Find where the given text appears and provide that cell's center as (x, y) coordinate. 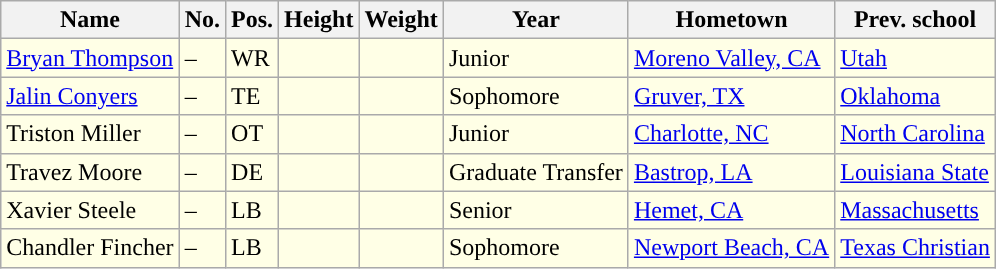
Name (90, 20)
Height (319, 20)
WR (252, 58)
OT (252, 134)
DE (252, 172)
Xavier Steele (90, 210)
Year (536, 20)
Travez Moore (90, 172)
TE (252, 96)
Chandler Fincher (90, 248)
No. (202, 20)
Charlotte, NC (731, 134)
Pos. (252, 20)
Louisiana State (916, 172)
Graduate Transfer (536, 172)
Moreno Valley, CA (731, 58)
Gruver, TX (731, 96)
Bastrop, LA (731, 172)
Hometown (731, 20)
Bryan Thompson (90, 58)
Texas Christian (916, 248)
Jalin Conyers (90, 96)
Senior (536, 210)
Hemet, CA (731, 210)
Newport Beach, CA (731, 248)
Prev. school (916, 20)
Triston Miller (90, 134)
Utah (916, 58)
North Carolina (916, 134)
Weight (401, 20)
Oklahoma (916, 96)
Massachusetts (916, 210)
